From the cell containing the given text, extract its center point as [x, y] coordinate. 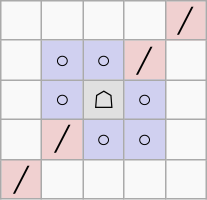
☖ [104, 100]
